Provide the [X, Y] coordinate of the cell's center where the given text is located.  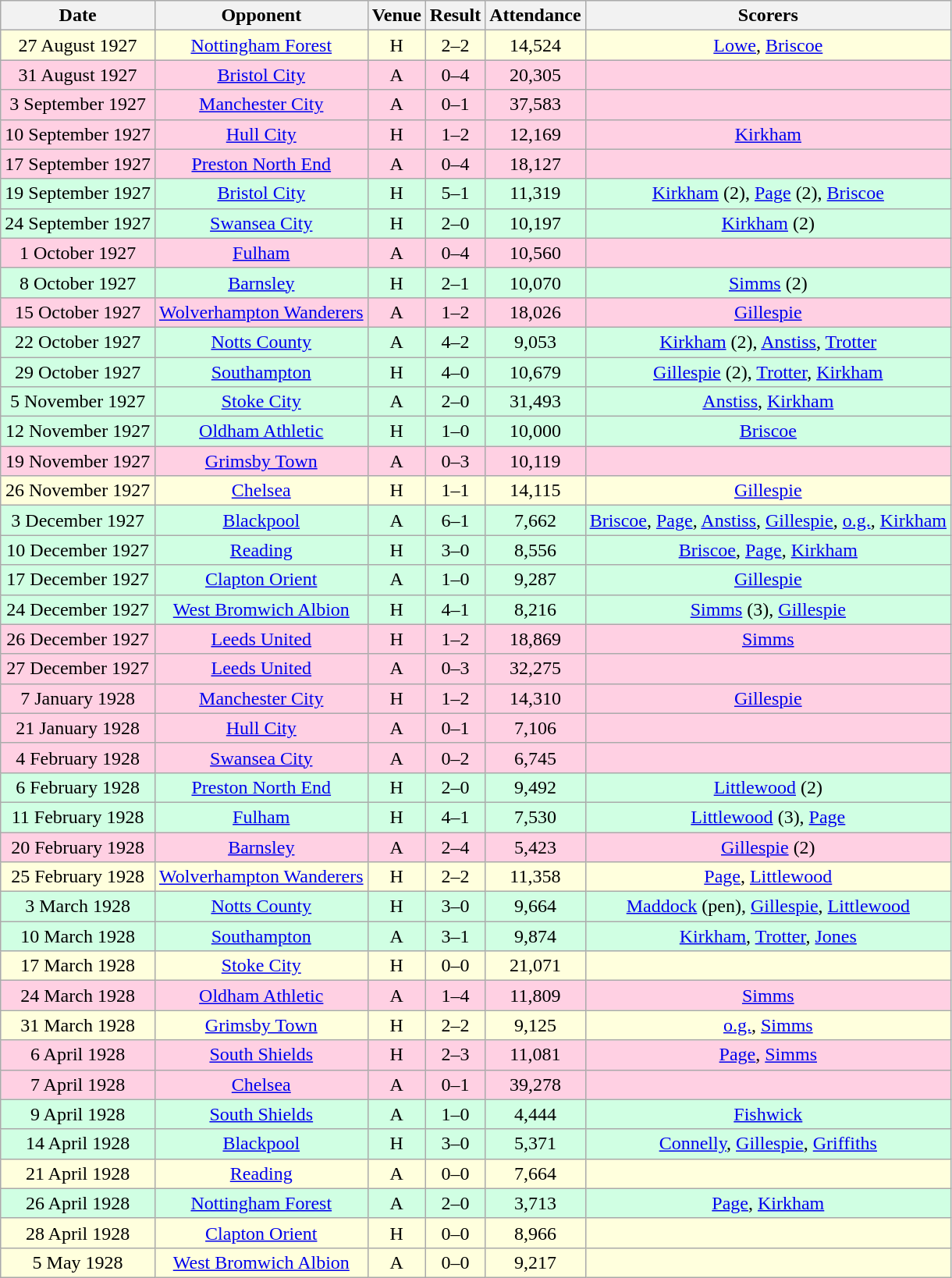
Littlewood (3), Page [768, 817]
7 January 1928 [78, 698]
24 March 1928 [78, 996]
Simms (2) [768, 282]
7,664 [535, 1173]
2–4 [455, 847]
14,310 [535, 698]
4–0 [455, 372]
6,745 [535, 758]
26 November 1927 [78, 491]
10,119 [535, 461]
10 September 1927 [78, 134]
Page, Kirkham [768, 1203]
17 September 1927 [78, 164]
9,874 [535, 936]
4–2 [455, 342]
31 August 1927 [78, 75]
Gillespie (2), Trotter, Kirkham [768, 372]
21 January 1928 [78, 728]
6 April 1928 [78, 1055]
9,287 [535, 580]
Result [455, 16]
Kirkham, Trotter, Jones [768, 936]
14,524 [535, 45]
Littlewood (2) [768, 787]
Simms (3), Gillespie [768, 609]
12,169 [535, 134]
32,275 [535, 669]
Kirkham [768, 134]
Briscoe, Page, Kirkham [768, 550]
11,319 [535, 193]
24 December 1927 [78, 609]
Scorers [768, 16]
Page, Littlewood [768, 877]
22 October 1927 [78, 342]
Lowe, Briscoe [768, 45]
10,679 [535, 372]
12 November 1927 [78, 431]
0–2 [455, 758]
Gillespie (2) [768, 847]
19 September 1927 [78, 193]
o.g., Simms [768, 1025]
27 December 1927 [78, 669]
20,305 [535, 75]
17 December 1927 [78, 580]
11 February 1928 [78, 817]
9,664 [535, 907]
15 October 1927 [78, 312]
14,115 [535, 491]
Venue [396, 16]
9,053 [535, 342]
4,444 [535, 1114]
Maddock (pen), Gillespie, Littlewood [768, 907]
Kirkham (2), Page (2), Briscoe [768, 193]
2–1 [455, 282]
3–1 [455, 936]
26 December 1927 [78, 639]
Kirkham (2) [768, 223]
11,809 [535, 996]
9,217 [535, 1262]
10 December 1927 [78, 550]
Date [78, 16]
8,966 [535, 1233]
8,216 [535, 609]
5–1 [455, 193]
Kirkham (2), Anstiss, Trotter [768, 342]
10,197 [535, 223]
7,106 [535, 728]
11,358 [535, 877]
28 April 1928 [78, 1233]
Page, Simms [768, 1055]
14 April 1928 [78, 1144]
31,493 [535, 402]
21 April 1928 [78, 1173]
7,662 [535, 520]
37,583 [535, 105]
4 February 1928 [78, 758]
Fishwick [768, 1114]
3 March 1928 [78, 907]
10,000 [535, 431]
5,371 [535, 1144]
17 March 1928 [78, 966]
Opponent [261, 16]
39,278 [535, 1085]
Anstiss, Kirkham [768, 402]
20 February 1928 [78, 847]
3 December 1927 [78, 520]
5 November 1927 [78, 402]
8 October 1927 [78, 282]
10 March 1928 [78, 936]
27 August 1927 [78, 45]
11,081 [535, 1055]
1–4 [455, 996]
7,530 [535, 817]
1 October 1927 [78, 253]
9 April 1928 [78, 1114]
Briscoe [768, 431]
3 September 1927 [78, 105]
2–3 [455, 1055]
5,423 [535, 847]
9,125 [535, 1025]
26 April 1928 [78, 1203]
6 February 1928 [78, 787]
7 April 1928 [78, 1085]
19 November 1927 [78, 461]
6–1 [455, 520]
18,127 [535, 164]
24 September 1927 [78, 223]
3,713 [535, 1203]
25 February 1928 [78, 877]
10,070 [535, 282]
10,560 [535, 253]
8,556 [535, 550]
1–1 [455, 491]
Connelly, Gillespie, Griffiths [768, 1144]
21,071 [535, 966]
31 March 1928 [78, 1025]
Briscoe, Page, Anstiss, Gillespie, o.g., Kirkham [768, 520]
18,869 [535, 639]
9,492 [535, 787]
18,026 [535, 312]
Attendance [535, 16]
5 May 1928 [78, 1262]
29 October 1927 [78, 372]
